Return the (X, Y) coordinate for the center point of the cell that contains the specified text.  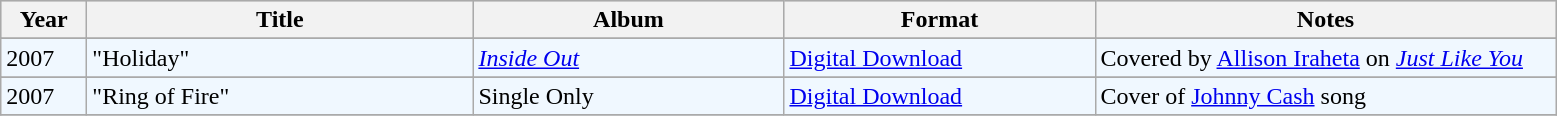
Title (280, 20)
Covered by Allison Iraheta on Just Like You (1326, 58)
Single Only (628, 96)
Inside Out (628, 58)
Format (940, 20)
Year (44, 20)
"Ring of Fire" (280, 96)
Cover of Johnny Cash song (1326, 96)
Notes (1326, 20)
"Holiday" (280, 58)
Album (628, 20)
